Provide the [X, Y] coordinate of the cell's center where the given text is located.  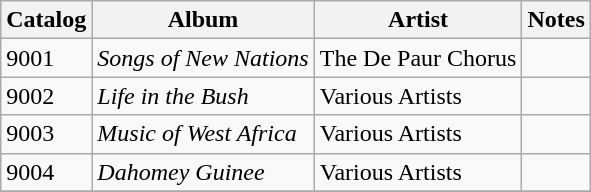
Dahomey Guinee [203, 172]
Catalog [46, 20]
The De Paur Chorus [418, 58]
Notes [556, 20]
9004 [46, 172]
9003 [46, 134]
Artist [418, 20]
9001 [46, 58]
Life in the Bush [203, 96]
9002 [46, 96]
Album [203, 20]
Songs of New Nations [203, 58]
Music of West Africa [203, 134]
